Identify which cell holds the provided text, then report its (X, Y) central coordinate. 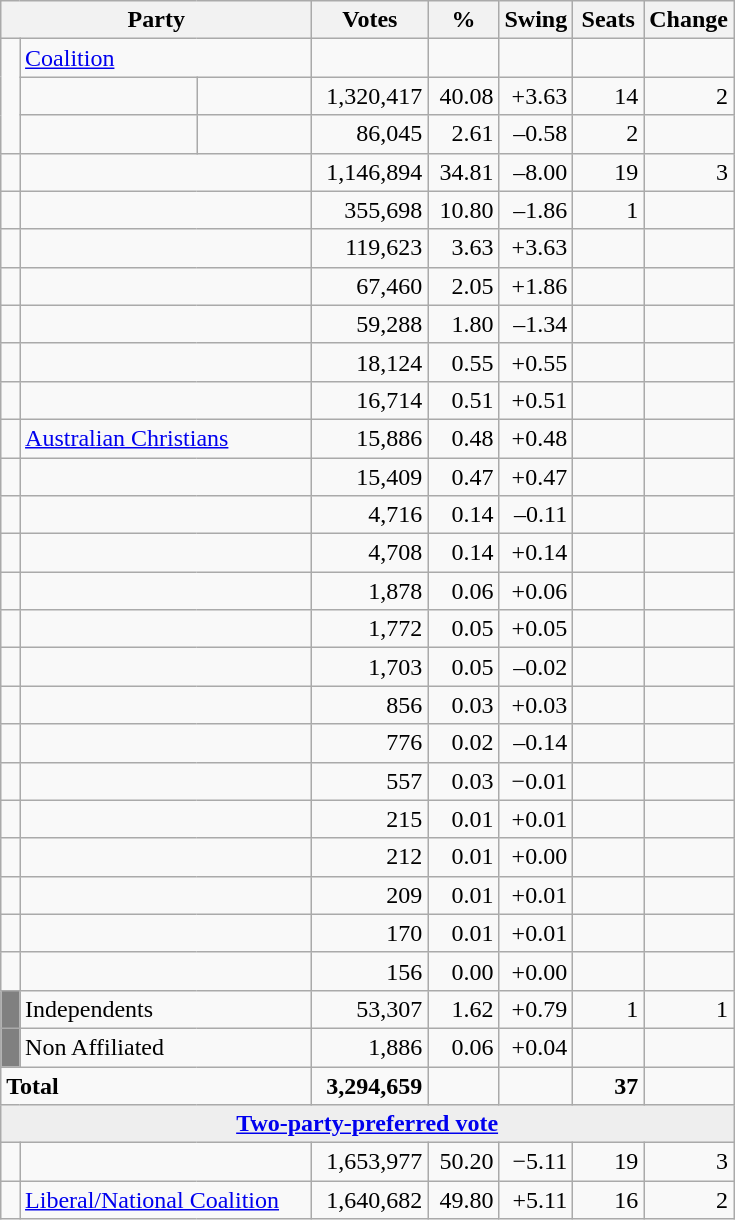
40.08 (464, 96)
170 (370, 933)
+0.03 (536, 705)
% (464, 20)
–0.14 (536, 743)
15,886 (370, 438)
215 (370, 819)
4,708 (370, 553)
Votes (370, 20)
16,714 (370, 400)
–0.02 (536, 667)
Party (156, 20)
37 (608, 1085)
+1.86 (536, 286)
1,703 (370, 667)
3.63 (464, 248)
53,307 (370, 1009)
15,409 (370, 477)
59,288 (370, 324)
86,045 (370, 134)
Seats (608, 20)
18,124 (370, 362)
209 (370, 895)
2.05 (464, 286)
–1.34 (536, 324)
+0.79 (536, 1009)
2.61 (464, 134)
1,653,977 (370, 1162)
119,623 (370, 248)
−0.01 (536, 781)
34.81 (464, 172)
0.47 (464, 477)
–8.00 (536, 172)
+0.04 (536, 1047)
355,698 (370, 210)
+0.05 (536, 629)
16 (608, 1200)
–1.86 (536, 210)
0.00 (464, 971)
1,640,682 (370, 1200)
Non Affiliated (166, 1047)
50.20 (464, 1162)
1,772 (370, 629)
0.02 (464, 743)
1,320,417 (370, 96)
+5.11 (536, 1200)
1,146,894 (370, 172)
+0.06 (536, 591)
Liberal/National Coalition (166, 1200)
0.51 (464, 400)
Total (156, 1085)
1.80 (464, 324)
4,716 (370, 515)
Australian Christians (166, 438)
212 (370, 857)
856 (370, 705)
49.80 (464, 1200)
Independents (166, 1009)
–0.11 (536, 515)
0.48 (464, 438)
+0.51 (536, 400)
1,878 (370, 591)
−5.11 (536, 1162)
67,460 (370, 286)
1.62 (464, 1009)
Two-party-preferred vote (368, 1124)
10.80 (464, 210)
Change (689, 20)
1,886 (370, 1047)
0.55 (464, 362)
14 (608, 96)
+0.48 (536, 438)
Swing (536, 20)
+0.14 (536, 553)
3,294,659 (370, 1085)
156 (370, 971)
Coalition (166, 58)
+0.55 (536, 362)
+0.47 (536, 477)
–0.58 (536, 134)
557 (370, 781)
776 (370, 743)
